Return [x, y] of the center of cell containing provided text 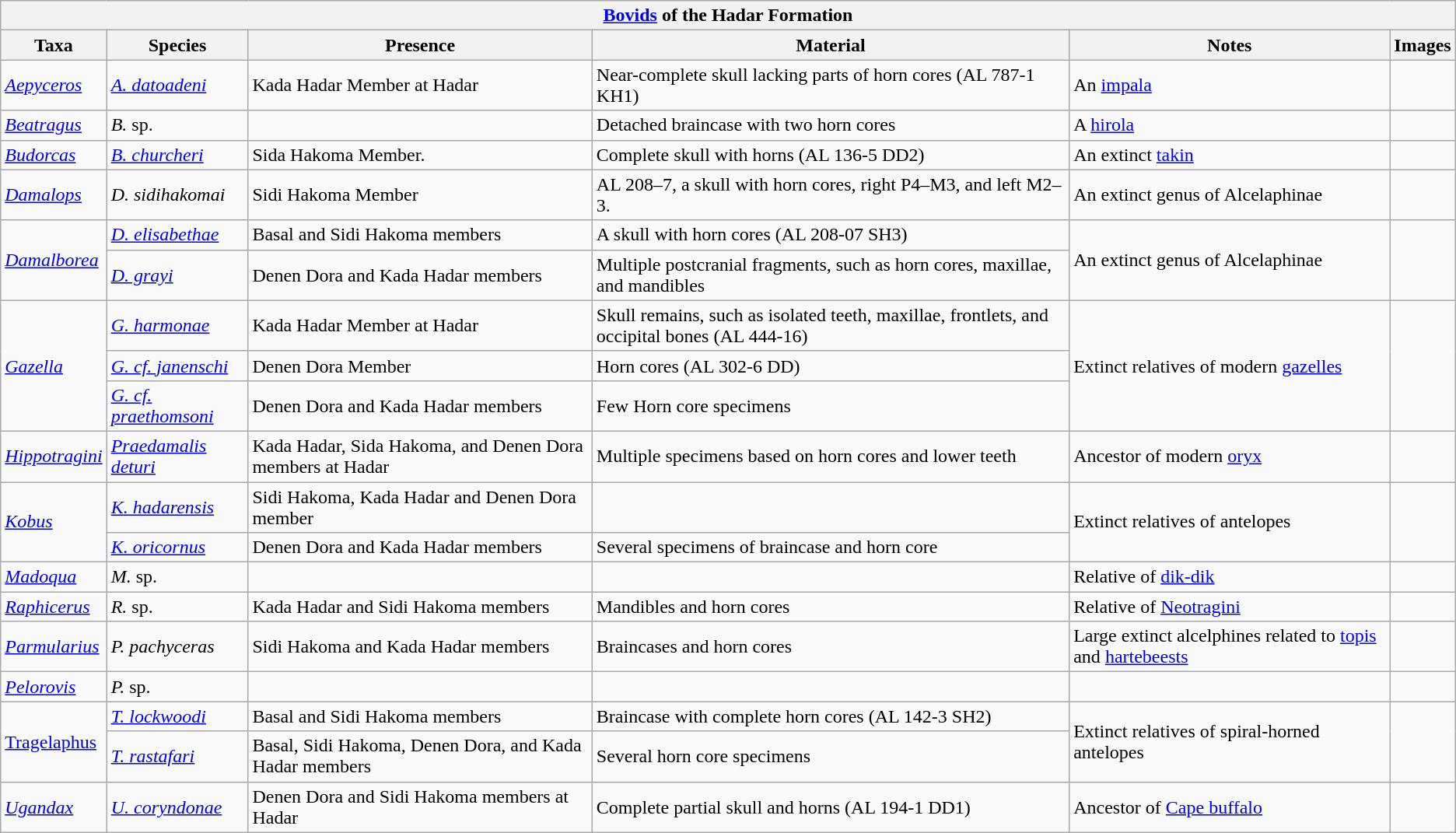
A hirola [1230, 125]
Aepyceros [54, 86]
AL 208–7, a skull with horn cores, right P4–M3, and left M2–3. [831, 194]
Damalops [54, 194]
D. sidihakomai [177, 194]
Pelorovis [54, 687]
Kada Hadar and Sidi Hakoma members [420, 607]
G. harmonae [177, 325]
Presence [420, 45]
Damalborea [54, 260]
An extinct takin [1230, 155]
Sidi Hakoma and Kada Hadar members [420, 647]
T. rastafari [177, 756]
Gazella [54, 366]
T. lockwoodi [177, 716]
Several specimens of braincase and horn core [831, 548]
Raphicerus [54, 607]
R. sp. [177, 607]
Few Horn core specimens [831, 406]
K. oricornus [177, 548]
Material [831, 45]
Multiple postcranial fragments, such as horn cores, maxillae, and mandibles [831, 275]
Kada Hadar, Sida Hakoma, and Denen Dora members at Hadar [420, 456]
Relative of dik-dik [1230, 577]
Sidi Hakoma, Kada Hadar and Denen Dora member [420, 507]
D. grayi [177, 275]
Extinct relatives of spiral-horned antelopes [1230, 742]
Denen Dora and Sidi Hakoma members at Hadar [420, 807]
Sida Hakoma Member. [420, 155]
Praedamalis deturi [177, 456]
Species [177, 45]
B. churcheri [177, 155]
Beatragus [54, 125]
P. sp. [177, 687]
Tragelaphus [54, 742]
A skull with horn cores (AL 208-07 SH3) [831, 235]
Complete partial skull and horns (AL 194-1 DD1) [831, 807]
G. cf. praethomsoni [177, 406]
Bovids of the Hadar Formation [728, 16]
U. coryndonae [177, 807]
Taxa [54, 45]
G. cf. janenschi [177, 366]
Ancestor of modern oryx [1230, 456]
Madoqua [54, 577]
Ancestor of Cape buffalo [1230, 807]
Sidi Hakoma Member [420, 194]
Relative of Neotragini [1230, 607]
Braincase with complete horn cores (AL 142-3 SH2) [831, 716]
Denen Dora Member [420, 366]
Extinct relatives of antelopes [1230, 523]
Braincases and horn cores [831, 647]
Mandibles and horn cores [831, 607]
B. sp. [177, 125]
K. hadarensis [177, 507]
Ugandax [54, 807]
An impala [1230, 86]
Large extinct alcelphines related to topis and hartebeests [1230, 647]
Skull remains, such as isolated teeth, maxillae, frontlets, and occipital bones (AL 444-16) [831, 325]
Budorcas [54, 155]
Kobus [54, 523]
Complete skull with horns (AL 136-5 DD2) [831, 155]
D. elisabethae [177, 235]
Detached braincase with two horn cores [831, 125]
Parmularius [54, 647]
Images [1423, 45]
A. datoadeni [177, 86]
Multiple specimens based on horn cores and lower teeth [831, 456]
Notes [1230, 45]
Extinct relatives of modern gazelles [1230, 366]
Horn cores (AL 302-6 DD) [831, 366]
Hippotragini [54, 456]
P. pachyceras [177, 647]
Several horn core specimens [831, 756]
Basal, Sidi Hakoma, Denen Dora, and Kada Hadar members [420, 756]
Near-complete skull lacking parts of horn cores (AL 787-1 KH1) [831, 86]
M. sp. [177, 577]
